Return (x, y) of the center of cell containing provided text 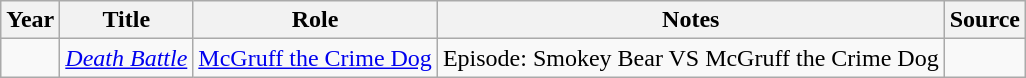
Source (984, 20)
Year (30, 20)
Notes (690, 20)
McGruff the Crime Dog (316, 58)
Death Battle (126, 58)
Episode: Smokey Bear VS McGruff the Crime Dog (690, 58)
Role (316, 20)
Title (126, 20)
